Search for the cell housing the specified text and yield its (x, y) center coordinate. 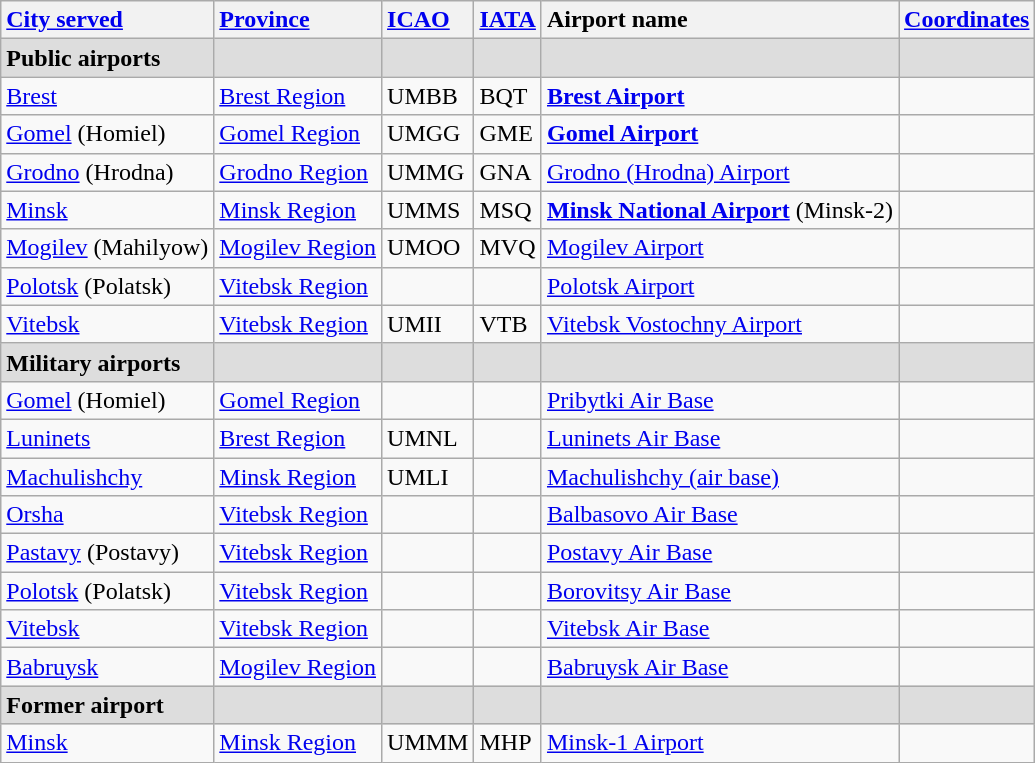
UMBB (428, 96)
UMOO (428, 248)
MSQ (508, 210)
MVQ (508, 248)
Babruysk (108, 667)
Public airports (108, 58)
UMGG (428, 134)
Borovitsy Air Base (720, 591)
Pastavy (Postavy) (108, 553)
Machulishchy (108, 477)
UMMM (428, 743)
Military airports (108, 362)
Minsk-1 Airport (720, 743)
Grodno (Hrodna) (108, 172)
Gomel Airport (720, 134)
Balbasovo Air Base (720, 515)
GME (508, 134)
IATA (508, 20)
Minsk National Airport (Minsk-2) (720, 210)
UMLI (428, 477)
Vitebsk Air Base (720, 629)
Pribytki Air Base (720, 400)
ICAO (428, 20)
Brest (108, 96)
Brest Airport (720, 96)
GNA (508, 172)
UMMS (428, 210)
Airport name (720, 20)
Orsha (108, 515)
UMNL (428, 438)
Vitebsk Vostochny Airport (720, 324)
UMII (428, 324)
Postavy Air Base (720, 553)
Grodno Region (298, 172)
MHP (508, 743)
Polotsk Airport (720, 286)
Coordinates (967, 20)
Mogilev Airport (720, 248)
Province (298, 20)
Luninets Air Base (720, 438)
Grodno (Hrodna) Airport (720, 172)
BQT (508, 96)
Machulishchy (air base) (720, 477)
Luninets (108, 438)
City served (108, 20)
Mogilev (Mahilyow) (108, 248)
UMMG (428, 172)
Former airport (108, 705)
Babruysk Air Base (720, 667)
VTB (508, 324)
